Find where the given text appears and provide that cell's center as (x, y) coordinate. 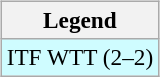
ITF WTT (2–2) (80, 57)
Legend (80, 20)
